Extract the (X, Y) coordinate from the center of the cell holding the provided text.  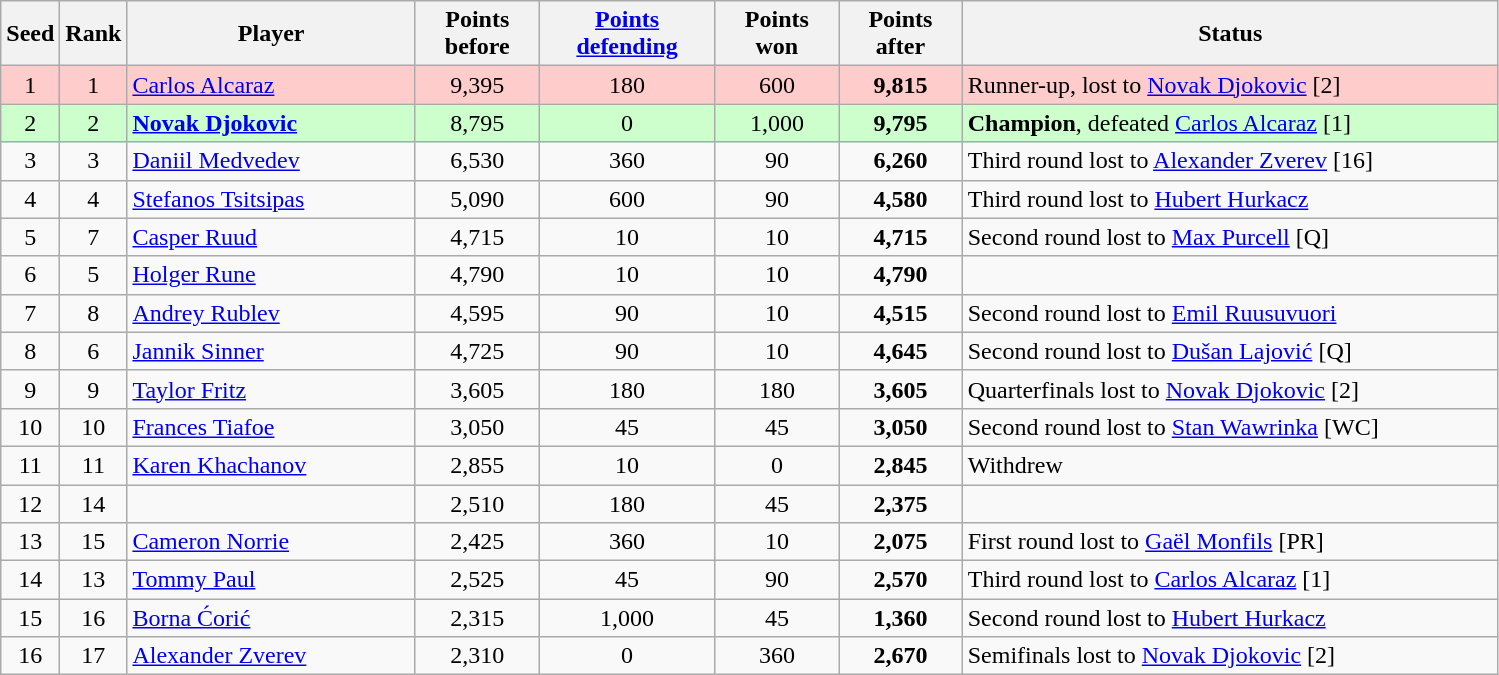
Runner-up, lost to Novak Djokovic [2] (1230, 85)
Rank (94, 34)
1,360 (901, 618)
2,525 (477, 580)
Cameron Norrie (272, 542)
Frances Tiafoe (272, 427)
Borna Ćorić (272, 618)
Semifinals lost to Novak Djokovic [2] (1230, 656)
Taylor Fritz (272, 389)
2,075 (901, 542)
6,260 (901, 161)
9,795 (901, 123)
Alexander Zverev (272, 656)
Holger Rune (272, 275)
4,595 (477, 313)
Daniil Medvedev (272, 161)
Player (272, 34)
4,515 (901, 313)
Second round lost to Dušan Lajović [Q] (1230, 351)
First round lost to Gaël Monfils [PR] (1230, 542)
Second round lost to Max Purcell [Q] (1230, 237)
2,845 (901, 465)
6,530 (477, 161)
Points defending (627, 34)
12 (30, 503)
Andrey Rublev (272, 313)
Points after (901, 34)
Champion, defeated Carlos Alcaraz [1] (1230, 123)
4,580 (901, 199)
Status (1230, 34)
2,510 (477, 503)
Karen Khachanov (272, 465)
2,670 (901, 656)
2,855 (477, 465)
Second round lost to Emil Ruusuvuori (1230, 313)
Points won (777, 34)
Points before (477, 34)
2,375 (901, 503)
Casper Ruud (272, 237)
Second round lost to Hubert Hurkacz (1230, 618)
17 (94, 656)
Tommy Paul (272, 580)
Third round lost to Hubert Hurkacz (1230, 199)
9,815 (901, 85)
4,725 (477, 351)
2,315 (477, 618)
Withdrew (1230, 465)
5,090 (477, 199)
Stefanos Tsitsipas (272, 199)
2,425 (477, 542)
9,395 (477, 85)
Third round lost to Carlos Alcaraz [1] (1230, 580)
Quarterfinals lost to Novak Djokovic [2] (1230, 389)
Seed (30, 34)
2,570 (901, 580)
8,795 (477, 123)
Third round lost to Alexander Zverev [16] (1230, 161)
4,645 (901, 351)
Second round lost to Stan Wawrinka [WC] (1230, 427)
2,310 (477, 656)
Novak Djokovic (272, 123)
Jannik Sinner (272, 351)
Carlos Alcaraz (272, 85)
